Return (x, y) of the center of cell containing provided text 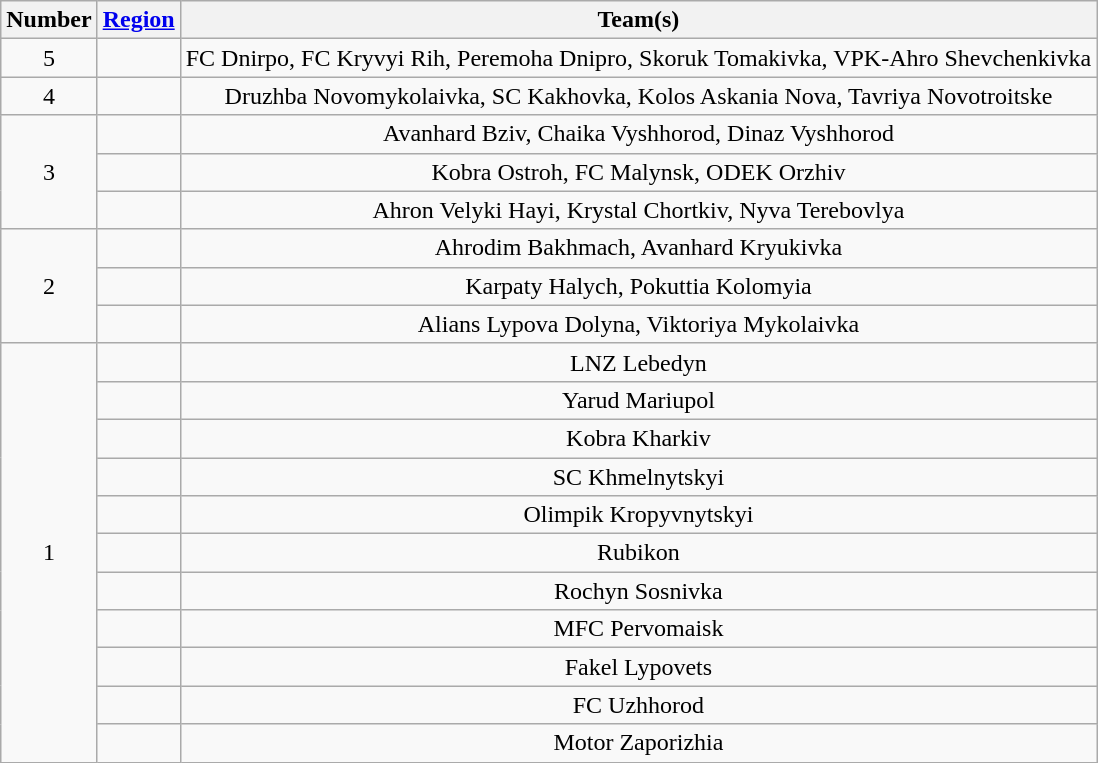
Olimpik Kropyvnytskyi (638, 515)
Druzhba Novomykolaivka, SC Kakhovka, Kolos Askania Nova, Tavriya Novotroitske (638, 96)
Kobra Kharkiv (638, 438)
Avanhard Bziv, Chaika Vyshhorod, Dinaz Vyshhorod (638, 134)
4 (49, 96)
Yarud Mariupol (638, 400)
MFC Pervomaisk (638, 629)
FC Uzhhorod (638, 705)
SC Khmelnytskyi (638, 477)
Region (138, 20)
Rochyn Sosnivka (638, 591)
Motor Zaporizhia (638, 743)
Kobra Ostroh, FC Malynsk, ODEK Orzhiv (638, 172)
5 (49, 58)
Ahron Velyki Hayi, Krystal Chortkiv, Nyva Terebovlya (638, 210)
3 (49, 172)
Team(s) (638, 20)
2 (49, 286)
Fakel Lypovets (638, 667)
1 (49, 552)
Karpaty Halych, Pokuttia Kolomyia (638, 286)
Rubikon (638, 553)
Number (49, 20)
Alians Lypova Dolyna, Viktoriya Mykolaivka (638, 324)
LNZ Lebedyn (638, 362)
FC Dnirpo, FC Kryvyi Rih, Peremoha Dnipro, Skoruk Tomakivka, VPK-Ahro Shevchenkivka (638, 58)
Ahrodim Bakhmach, Avanhard Kryukivka (638, 248)
